Provide the [X, Y] coordinate of the cell's center where the given text is located.  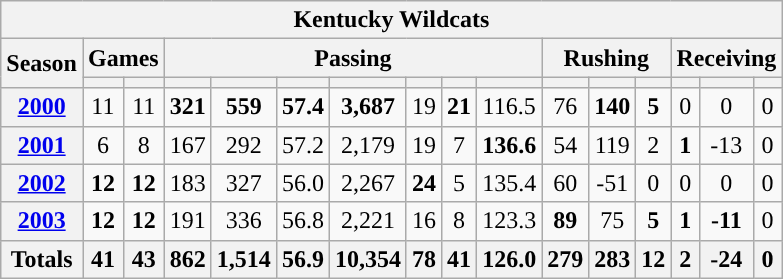
1,514 [244, 259]
7 [460, 145]
2002 [42, 183]
183 [188, 183]
Rushing [606, 58]
283 [612, 259]
60 [566, 183]
56.9 [302, 259]
57.2 [302, 145]
123.3 [510, 221]
2,221 [368, 221]
559 [244, 107]
16 [424, 221]
10,354 [368, 259]
Season [42, 64]
76 [566, 107]
-13 [727, 145]
126.0 [510, 259]
2003 [42, 221]
Receiving [726, 58]
78 [424, 259]
140 [612, 107]
56.8 [302, 221]
2,267 [368, 183]
54 [566, 145]
6 [102, 145]
56.0 [302, 183]
336 [244, 221]
327 [244, 183]
89 [566, 221]
-51 [612, 183]
2000 [42, 107]
119 [612, 145]
321 [188, 107]
136.6 [510, 145]
57.4 [302, 107]
862 [188, 259]
75 [612, 221]
43 [144, 259]
Games [123, 58]
191 [188, 221]
116.5 [510, 107]
2,179 [368, 145]
Kentucky Wildcats [392, 20]
167 [188, 145]
-11 [727, 221]
Passing [352, 58]
24 [424, 183]
135.4 [510, 183]
21 [460, 107]
3,687 [368, 107]
292 [244, 145]
-24 [727, 259]
2001 [42, 145]
Totals [42, 259]
279 [566, 259]
